Pinpoint the cell where the given text exists, returning its (x, y) midpoint coordinate. 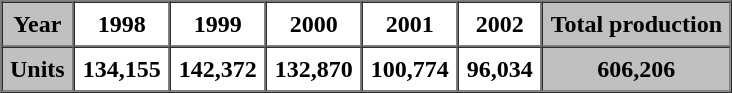
2000 (314, 24)
2001 (410, 24)
606,206 (636, 68)
132,870 (314, 68)
142,372 (218, 68)
Total production (636, 24)
Units (38, 68)
1998 (122, 24)
2002 (500, 24)
Year (38, 24)
96,034 (500, 68)
100,774 (410, 68)
1999 (218, 24)
134,155 (122, 68)
